Provide the [X, Y] coordinate of the cell's center where the given text is located.  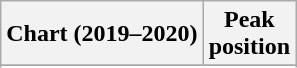
Peakposition [249, 34]
Chart (2019–2020) [102, 34]
